Return the [X, Y] coordinate for the center point of the cell that contains the specified text.  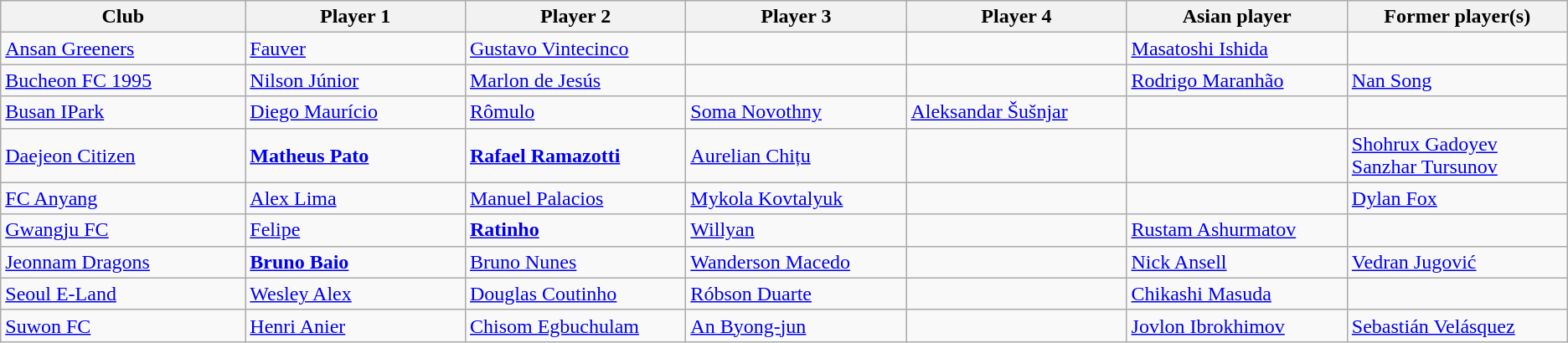
Willyan [796, 230]
Dylan Fox [1457, 198]
Aurelian Chițu [796, 156]
Ansan Greeners [123, 49]
Douglas Coutinho [575, 294]
Chisom Egbuchulam [575, 325]
Player 3 [796, 17]
Shohrux Gadoyev Sanzhar Tursunov [1457, 156]
Ratinho [575, 230]
Soma Novothny [796, 112]
Nick Ansell [1236, 262]
Rafael Ramazotti [575, 156]
Player 4 [1017, 17]
Player 1 [355, 17]
Mykola Kovtalyuk [796, 198]
Busan IPark [123, 112]
Suwon FC [123, 325]
Jovlon Ibrokhimov [1236, 325]
Rodrigo Maranhão [1236, 80]
Jeonnam Dragons [123, 262]
Gustavo Vintecinco [575, 49]
Róbson Duarte [796, 294]
Alex Lima [355, 198]
Marlon de Jesús [575, 80]
Chikashi Masuda [1236, 294]
Masatoshi Ishida [1236, 49]
Club [123, 17]
Felipe [355, 230]
Bruno Nunes [575, 262]
Daejeon Citizen [123, 156]
Henri Anier [355, 325]
Sebastián Velásquez [1457, 325]
Fauver [355, 49]
Wanderson Macedo [796, 262]
Gwangju FC [123, 230]
Seoul E-Land [123, 294]
Rustam Ashurmatov [1236, 230]
Nan Song [1457, 80]
FC Anyang [123, 198]
An Byong-jun [796, 325]
Asian player [1236, 17]
Matheus Pato [355, 156]
Diego Maurício [355, 112]
Wesley Alex [355, 294]
Former player(s) [1457, 17]
Vedran Jugović [1457, 262]
Bucheon FC 1995 [123, 80]
Manuel Palacios [575, 198]
Nilson Júnior [355, 80]
Player 2 [575, 17]
Aleksandar Šušnjar [1017, 112]
Rômulo [575, 112]
Bruno Baio [355, 262]
